Locate the cell with the specified text and output its [x, y] center coordinate. 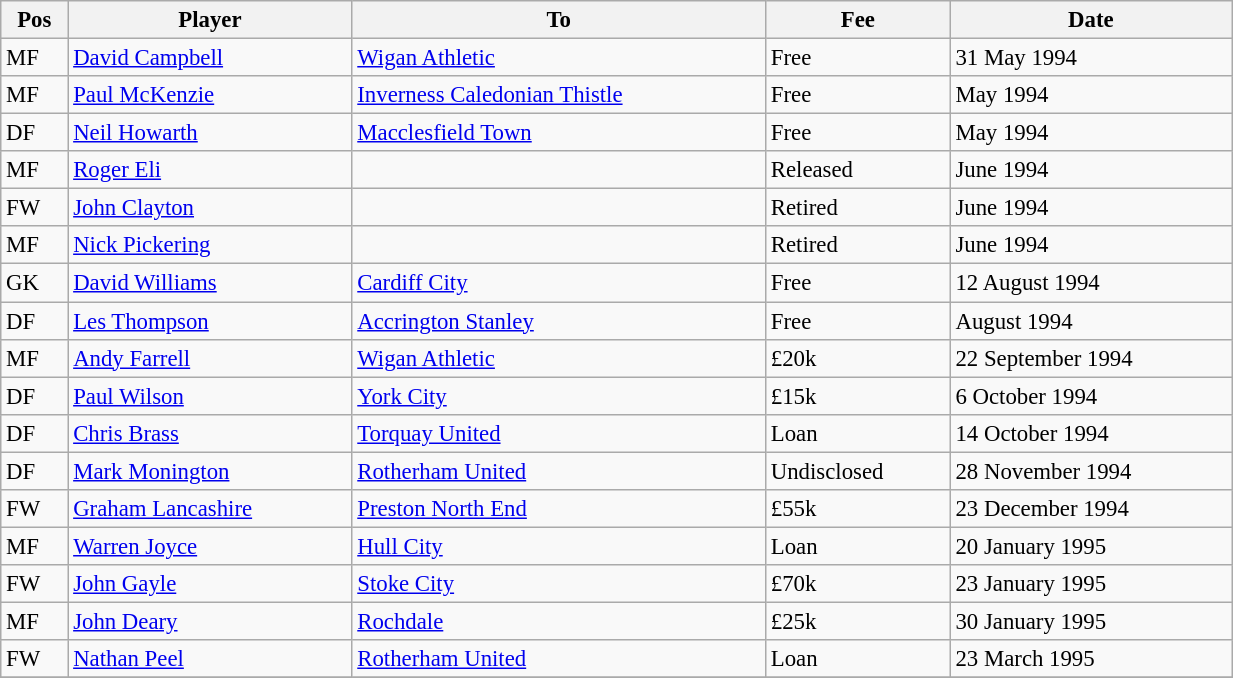
Stoke City [559, 584]
Inverness Caledonian Thistle [559, 95]
12 August 1994 [1090, 283]
23 January 1995 [1090, 584]
Released [858, 170]
Undisclosed [858, 471]
Graham Lancashire [210, 509]
Paul Wilson [210, 396]
Andy Farrell [210, 358]
David Williams [210, 283]
Preston North End [559, 509]
Mark Monington [210, 471]
Roger Eli [210, 170]
Les Thompson [210, 321]
David Campbell [210, 58]
£15k [858, 396]
28 November 1994 [1090, 471]
Fee [858, 20]
31 May 1994 [1090, 58]
Accrington Stanley [559, 321]
22 September 1994 [1090, 358]
Macclesfield Town [559, 133]
Torquay United [559, 433]
Cardiff City [559, 283]
23 December 1994 [1090, 509]
John Clayton [210, 208]
Nathan Peel [210, 659]
£20k [858, 358]
John Gayle [210, 584]
August 1994 [1090, 321]
Warren Joyce [210, 546]
20 January 1995 [1090, 546]
Player [210, 20]
Neil Howarth [210, 133]
Hull City [559, 546]
6 October 1994 [1090, 396]
John Deary [210, 621]
Date [1090, 20]
£55k [858, 509]
£25k [858, 621]
Rochdale [559, 621]
14 October 1994 [1090, 433]
Chris Brass [210, 433]
GK [34, 283]
Paul McKenzie [210, 95]
30 January 1995 [1090, 621]
To [559, 20]
23 March 1995 [1090, 659]
York City [559, 396]
Pos [34, 20]
Nick Pickering [210, 245]
£70k [858, 584]
